For the text-containing cell, return its midpoint in (x, y) coordinate format. 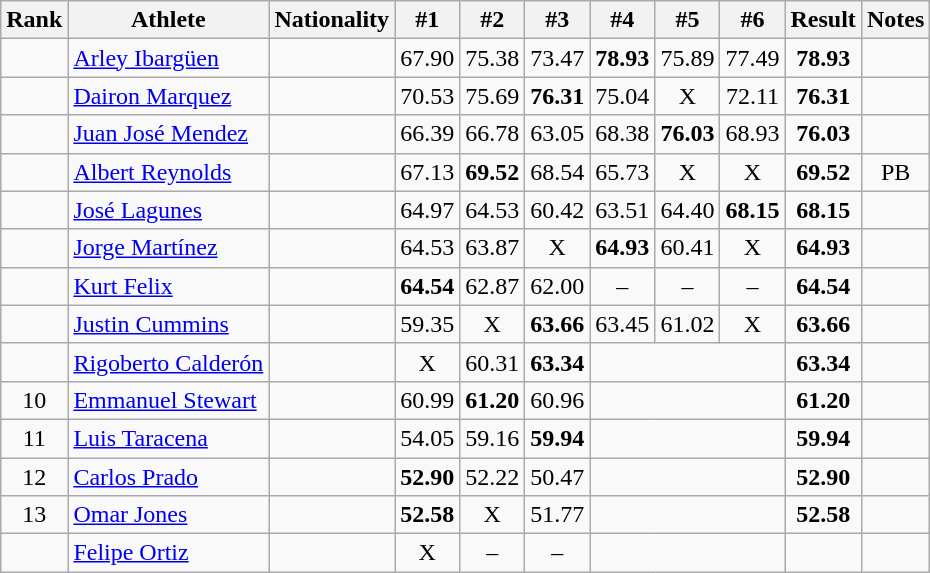
Carlos Prado (168, 477)
68.54 (558, 172)
#1 (428, 20)
#6 (752, 20)
Dairon Marquez (168, 96)
68.93 (752, 134)
63.05 (558, 134)
Jorge Martínez (168, 248)
59.16 (492, 438)
Nationality (332, 20)
63.87 (492, 248)
#3 (558, 20)
62.87 (492, 286)
Rigoberto Calderón (168, 362)
Arley Ibargüen (168, 58)
65.73 (622, 172)
60.99 (428, 400)
68.38 (622, 134)
Rank (34, 20)
75.69 (492, 96)
62.00 (558, 286)
67.13 (428, 172)
Omar Jones (168, 515)
José Lagunes (168, 210)
Emmanuel Stewart (168, 400)
#4 (622, 20)
60.96 (558, 400)
64.97 (428, 210)
Result (823, 20)
66.39 (428, 134)
75.89 (688, 58)
72.11 (752, 96)
54.05 (428, 438)
59.35 (428, 324)
Juan José Mendez (168, 134)
70.53 (428, 96)
50.47 (558, 477)
11 (34, 438)
Luis Taracena (168, 438)
66.78 (492, 134)
Notes (895, 20)
60.31 (492, 362)
60.42 (558, 210)
61.02 (688, 324)
12 (34, 477)
63.51 (622, 210)
Justin Cummins (168, 324)
Athlete (168, 20)
60.41 (688, 248)
10 (34, 400)
#5 (688, 20)
PB (895, 172)
Felipe Ortiz (168, 553)
75.38 (492, 58)
#2 (492, 20)
51.77 (558, 515)
73.47 (558, 58)
52.22 (492, 477)
13 (34, 515)
Kurt Felix (168, 286)
Albert Reynolds (168, 172)
64.40 (688, 210)
77.49 (752, 58)
75.04 (622, 96)
63.45 (622, 324)
67.90 (428, 58)
